Detect which cell encompasses the target text, then output its [x, y] center coordinate. 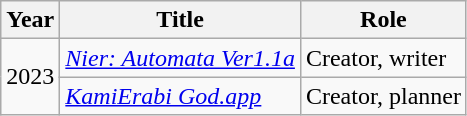
2023 [30, 77]
Creator, writer [383, 58]
Role [383, 20]
Year [30, 20]
Creator, planner [383, 96]
KamiErabi God.app [180, 96]
Nier: Automata Ver1.1a [180, 58]
Title [180, 20]
